Locate the cell with the specified text and output its [X, Y] center coordinate. 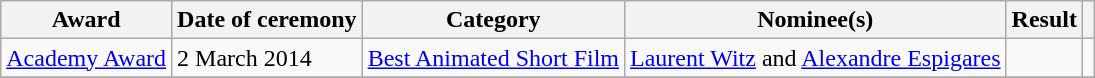
Category [493, 20]
Award [86, 20]
Academy Award [86, 58]
Laurent Witz and Alexandre Espigares [816, 58]
Best Animated Short Film [493, 58]
Result [1044, 20]
2 March 2014 [268, 58]
Nominee(s) [816, 20]
Date of ceremony [268, 20]
